Provide the (X, Y) coordinate of the cell's center where the given text is located.  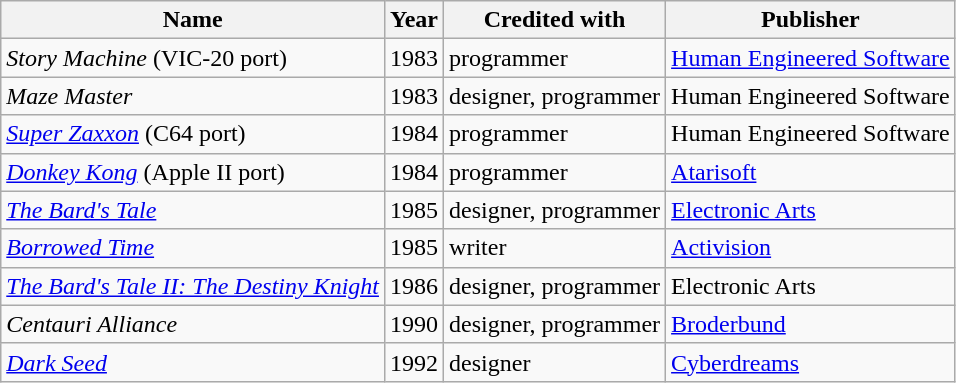
designer (555, 362)
Atarisoft (811, 172)
Publisher (811, 20)
1990 (414, 324)
Story Machine (VIC-20 port) (193, 58)
writer (555, 248)
Year (414, 20)
Activision (811, 248)
1992 (414, 362)
Borrowed Time (193, 248)
Credited with (555, 20)
Dark Seed (193, 362)
1986 (414, 286)
Super Zaxxon (C64 port) (193, 134)
Broderbund (811, 324)
Donkey Kong (Apple II port) (193, 172)
Centauri Alliance (193, 324)
The Bard's Tale II: The Destiny Knight (193, 286)
Maze Master (193, 96)
Cyberdreams (811, 362)
The Bard's Tale (193, 210)
Name (193, 20)
